Determine the (x, y) coordinate at the center of the cell enclosing the given text.  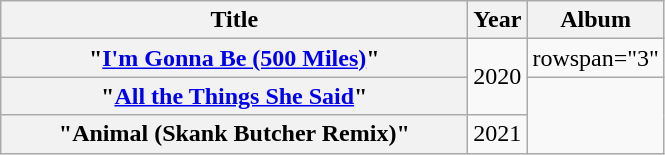
Album (596, 20)
2020 (498, 77)
2021 (498, 134)
"I'm Gonna Be (500 Miles)" (234, 58)
Year (498, 20)
Title (234, 20)
"All the Things She Said" (234, 96)
rowspan="3" (596, 58)
"Animal (Skank Butcher Remix)" (234, 134)
